Return [X, Y] of the center of cell containing provided text 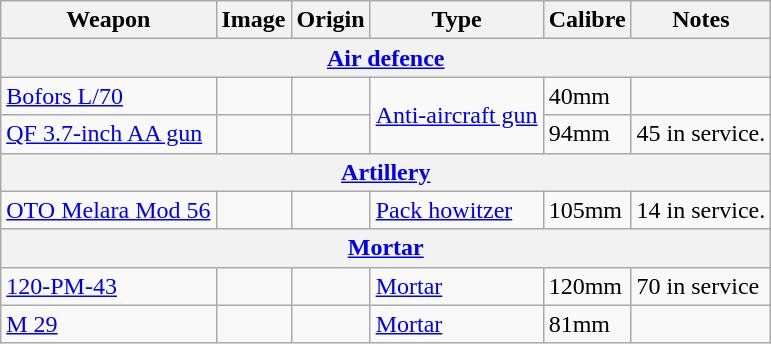
Origin [330, 20]
14 in service. [701, 210]
70 in service [701, 286]
Air defence [386, 58]
Artillery [386, 172]
94mm [587, 134]
Bofors L/70 [108, 96]
40mm [587, 96]
45 in service. [701, 134]
81mm [587, 324]
Anti-aircraft gun [456, 115]
105mm [587, 210]
M 29 [108, 324]
Notes [701, 20]
Type [456, 20]
QF 3.7-inch AA gun [108, 134]
Image [254, 20]
120-PM-43 [108, 286]
Calibre [587, 20]
120mm [587, 286]
OTO Melara Mod 56 [108, 210]
Pack howitzer [456, 210]
Weapon [108, 20]
